Identify which cell holds the provided text, then report its (X, Y) central coordinate. 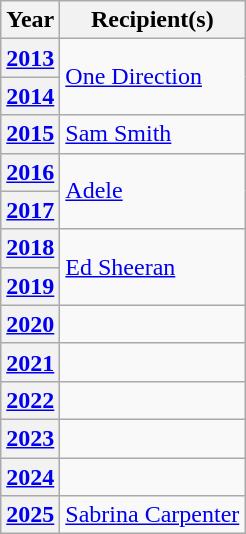
Sam Smith (152, 134)
Recipient(s) (152, 20)
2021 (30, 362)
2013 (30, 58)
2015 (30, 134)
Adele (152, 191)
2020 (30, 324)
2025 (30, 515)
Year (30, 20)
2014 (30, 96)
2023 (30, 438)
Ed Sheeran (152, 267)
2019 (30, 286)
2017 (30, 210)
2016 (30, 172)
2024 (30, 477)
One Direction (152, 77)
Sabrina Carpenter (152, 515)
2022 (30, 400)
2018 (30, 248)
